Provide the (X, Y) coordinate of the cell's center where the given text is located.  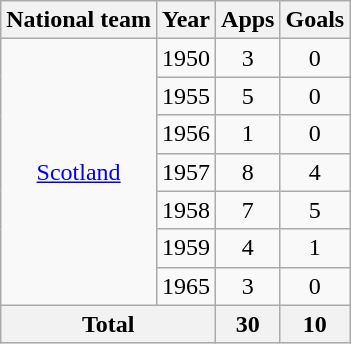
Goals (315, 20)
Year (186, 20)
Scotland (79, 172)
1956 (186, 134)
1950 (186, 58)
1955 (186, 96)
1959 (186, 248)
Apps (248, 20)
Total (108, 324)
1957 (186, 172)
7 (248, 210)
1958 (186, 210)
30 (248, 324)
National team (79, 20)
8 (248, 172)
10 (315, 324)
1965 (186, 286)
